Determine the (X, Y) coordinate at the center of the cell enclosing the given text.  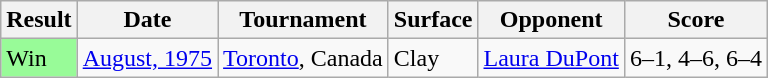
Toronto, Canada (304, 58)
Surface (433, 20)
Opponent (551, 20)
Result (39, 20)
Tournament (304, 20)
Win (39, 58)
Score (696, 20)
August, 1975 (147, 58)
Clay (433, 58)
6–1, 4–6, 6–4 (696, 58)
Date (147, 20)
Laura DuPont (551, 58)
